Return [x, y] of the center of cell containing provided text 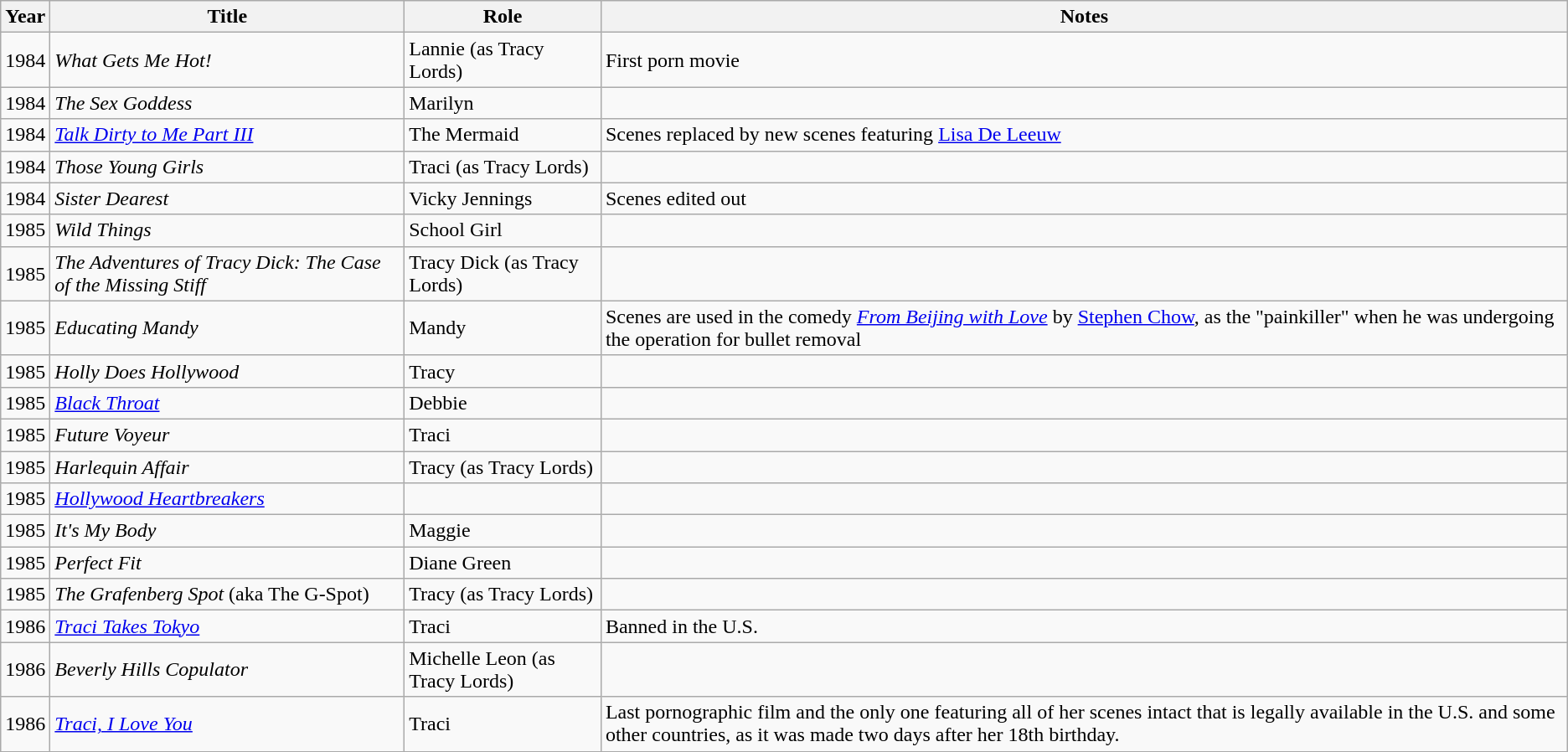
Lannie (as Tracy Lords) [503, 60]
Those Young Girls [228, 167]
First porn movie [1084, 60]
It's My Body [228, 531]
Holly Does Hollywood [228, 371]
Wild Things [228, 230]
Hollywood Heartbreakers [228, 499]
Scenes are used in the comedy From Beijing with Love by Stephen Chow, as the "painkiller" when he was undergoing the operation for bullet removal [1084, 328]
Scenes edited out [1084, 198]
School Girl [503, 230]
Future Voyeur [228, 435]
Michelle Leon (as Tracy Lords) [503, 670]
Tracy Dick (as Tracy Lords) [503, 273]
Traci (as Tracy Lords) [503, 167]
Role [503, 17]
Sister Dearest [228, 198]
Tracy [503, 371]
Beverly Hills Copulator [228, 670]
Traci, I Love You [228, 724]
Maggie [503, 531]
Harlequin Affair [228, 466]
The Adventures of Tracy Dick: The Case of the Missing Stiff [228, 273]
Title [228, 17]
Perfect Fit [228, 563]
Vicky Jennings [503, 198]
The Mermaid [503, 135]
The Sex Goddess [228, 103]
Educating Mandy [228, 328]
Scenes replaced by new scenes featuring Lisa De Leeuw [1084, 135]
Mandy [503, 328]
Marilyn [503, 103]
Year [25, 17]
Black Throat [228, 403]
Talk Dirty to Me Part III [228, 135]
What Gets Me Hot! [228, 60]
Traci Takes Tokyo [228, 626]
The Grafenberg Spot (aka The G-Spot) [228, 595]
Notes [1084, 17]
Debbie [503, 403]
Diane Green [503, 563]
Banned in the U.S. [1084, 626]
